Capture the cell that displays the provided text and extract its [X, Y] central coordinate. 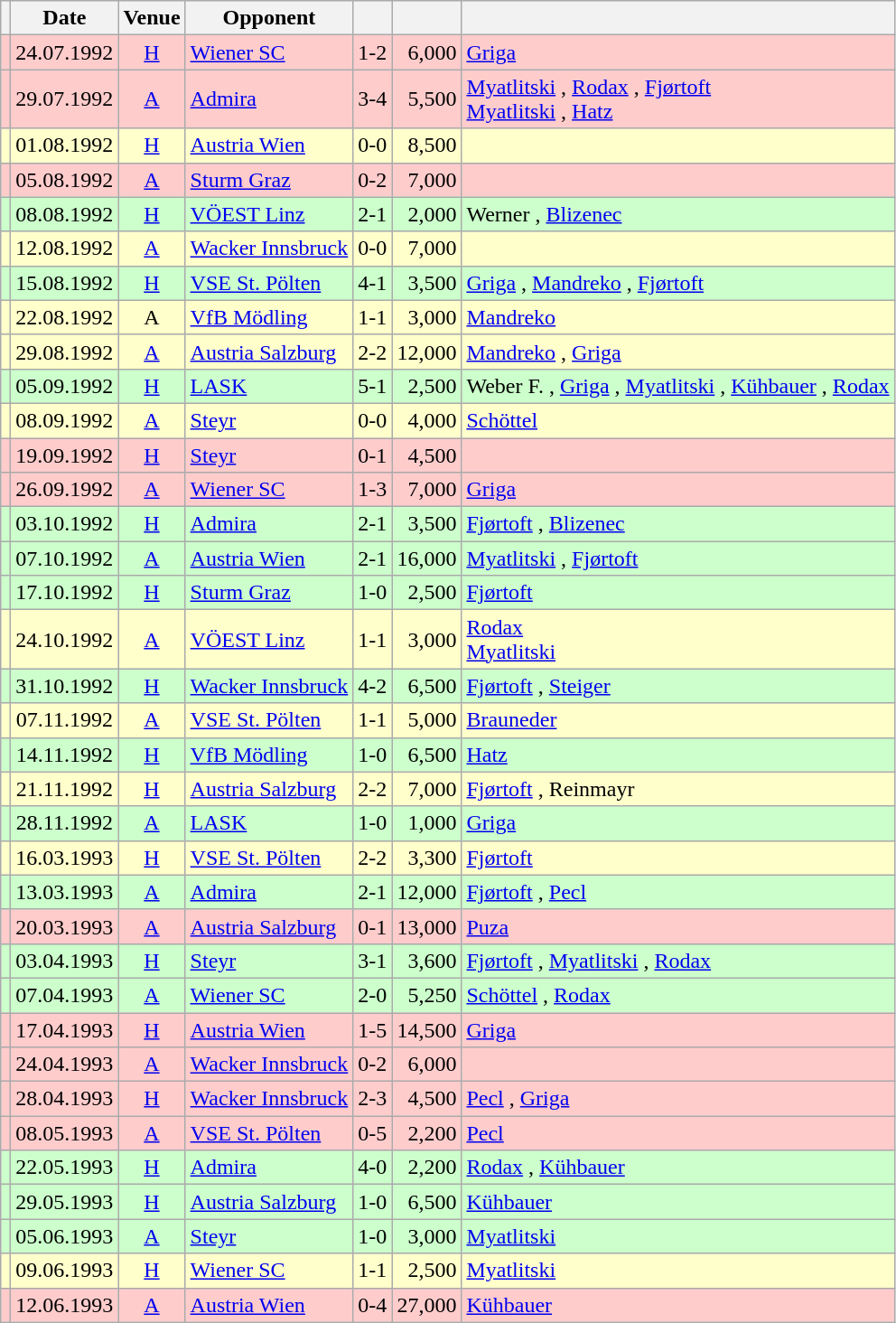
27,000 [426, 1305]
22.08.1992 [65, 317]
Fjørtoft , Pecl [677, 892]
Brauneder [677, 720]
0-5 [372, 1133]
2-3 [372, 1099]
03.04.1993 [65, 961]
14,500 [426, 1029]
Date [65, 18]
08.09.1992 [65, 420]
17.10.1992 [65, 593]
5,250 [426, 995]
16.03.1993 [65, 858]
Pecl [677, 1133]
03.10.1992 [65, 524]
Mandreko [677, 317]
5,500 [426, 99]
Schöttel [677, 420]
17.04.1993 [65, 1029]
1-3 [372, 490]
3-4 [372, 99]
4-0 [372, 1168]
07.10.1992 [65, 558]
Pecl , Griga [677, 1099]
08.08.1992 [65, 214]
15.08.1992 [65, 283]
08.05.1993 [65, 1133]
3,300 [426, 858]
16,000 [426, 558]
Myatlitski , Fjørtoft [677, 558]
26.09.1992 [65, 490]
2,000 [426, 214]
13.03.1993 [65, 892]
Fjørtoft , Reinmayr [677, 789]
3-1 [372, 961]
Rodax Myatlitski [677, 640]
05.06.1993 [65, 1236]
8,500 [426, 145]
Hatz [677, 755]
Puza [677, 926]
29.07.1992 [65, 99]
21.11.1992 [65, 789]
1-5 [372, 1029]
Venue [152, 18]
09.06.1993 [65, 1271]
Werner , Blizenec [677, 214]
4-1 [372, 283]
20.03.1993 [65, 926]
07.11.1992 [65, 720]
4,000 [426, 420]
Mandreko , Griga [677, 352]
Fjørtoft , Myatlitski , Rodax [677, 961]
Myatlitski , Rodax , Fjørtoft Myatlitski , Hatz [677, 99]
24.10.1992 [65, 640]
0-4 [372, 1305]
28.11.1992 [65, 823]
24.04.1993 [65, 1065]
5,000 [426, 720]
01.08.1992 [65, 145]
24.07.1992 [65, 52]
1,000 [426, 823]
05.09.1992 [65, 386]
22.05.1993 [65, 1168]
05.08.1992 [65, 180]
Rodax , Kühbauer [677, 1168]
Fjørtoft , Blizenec [677, 524]
29.05.1993 [65, 1202]
28.04.1993 [65, 1099]
19.09.1992 [65, 455]
Opponent [269, 18]
3,600 [426, 961]
12.08.1992 [65, 249]
Schöttel , Rodax [677, 995]
Weber F. , Griga , Myatlitski , Kühbauer , Rodax [677, 386]
29.08.1992 [65, 352]
13,000 [426, 926]
2-0 [372, 995]
31.10.1992 [65, 686]
4-2 [372, 686]
1-2 [372, 52]
14.11.1992 [65, 755]
Griga , Mandreko , Fjørtoft [677, 283]
Fjørtoft , Steiger [677, 686]
07.04.1993 [65, 995]
5-1 [372, 386]
12.06.1993 [65, 1305]
